Provide the (x, y) coordinate of the cell's center where the given text is located.  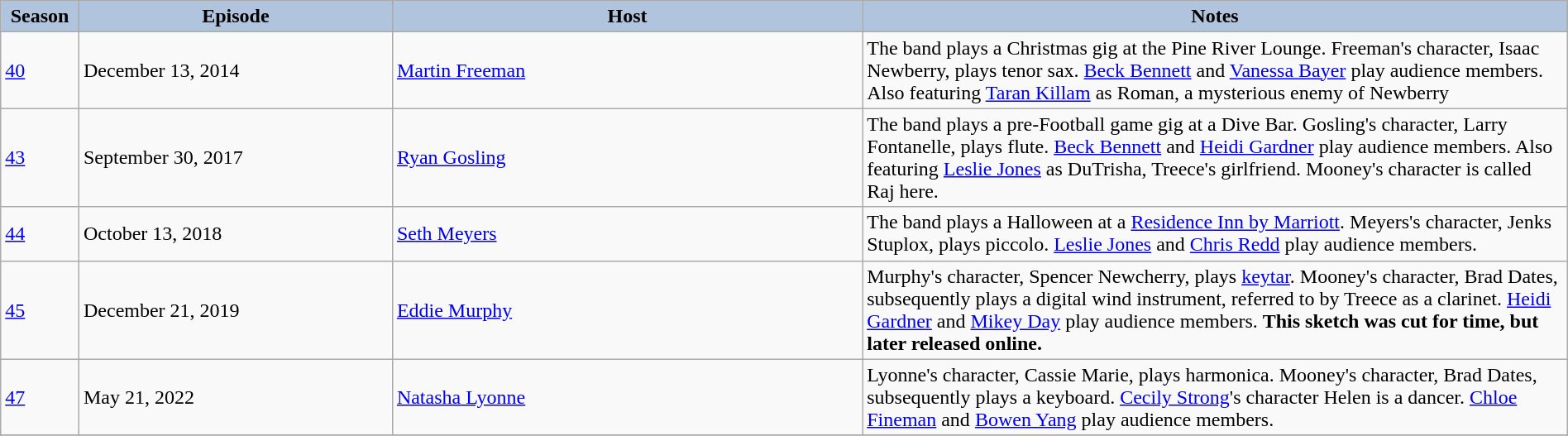
44 (40, 233)
May 21, 2022 (235, 397)
Eddie Murphy (627, 309)
Seth Meyers (627, 233)
Host (627, 17)
43 (40, 157)
October 13, 2018 (235, 233)
Episode (235, 17)
September 30, 2017 (235, 157)
40 (40, 70)
Ryan Gosling (627, 157)
December 21, 2019 (235, 309)
Season (40, 17)
Natasha Lyonne (627, 397)
47 (40, 397)
45 (40, 309)
Martin Freeman (627, 70)
Notes (1216, 17)
December 13, 2014 (235, 70)
